Identify which cell holds the provided text, then report its [x, y] central coordinate. 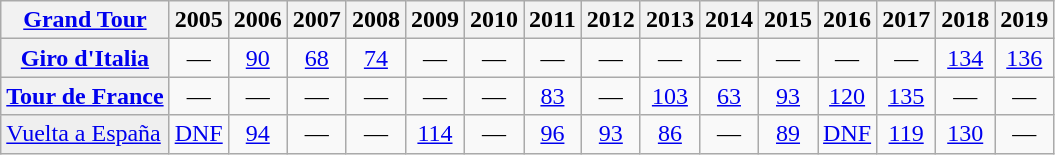
Giro d'Italia [85, 58]
135 [906, 96]
89 [788, 134]
134 [966, 58]
2009 [434, 20]
120 [848, 96]
2008 [376, 20]
Tour de France [85, 96]
Grand Tour [85, 20]
114 [434, 134]
2010 [494, 20]
Vuelta a España [85, 134]
2016 [848, 20]
86 [670, 134]
2018 [966, 20]
136 [1024, 58]
68 [316, 58]
2014 [728, 20]
2006 [258, 20]
119 [906, 134]
83 [553, 96]
2005 [198, 20]
130 [966, 134]
63 [728, 96]
74 [376, 58]
103 [670, 96]
96 [553, 134]
2007 [316, 20]
90 [258, 58]
2011 [553, 20]
2012 [610, 20]
2015 [788, 20]
94 [258, 134]
2017 [906, 20]
2019 [1024, 20]
2013 [670, 20]
